Find where the given text appears and provide that cell's center as (X, Y) coordinate. 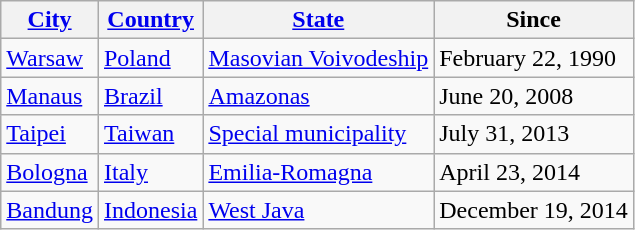
State (318, 20)
Since (534, 20)
City (50, 20)
Poland (150, 58)
Country (150, 20)
West Java (318, 210)
July 31, 2013 (534, 134)
Warsaw (50, 58)
Manaus (50, 96)
Brazil (150, 96)
Special municipality (318, 134)
February 22, 1990 (534, 58)
Bologna (50, 172)
Indonesia (150, 210)
Italy (150, 172)
December 19, 2014 (534, 210)
Taipei (50, 134)
April 23, 2014 (534, 172)
Emilia-Romagna (318, 172)
Taiwan (150, 134)
June 20, 2008 (534, 96)
Bandung (50, 210)
Amazonas (318, 96)
Masovian Voivodeship (318, 58)
